For the text-containing cell, return its midpoint in [x, y] coordinate format. 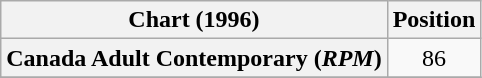
Canada Adult Contemporary (RPM) [194, 58]
Position [434, 20]
Chart (1996) [194, 20]
86 [434, 58]
